Capture the cell that displays the provided text and extract its [X, Y] central coordinate. 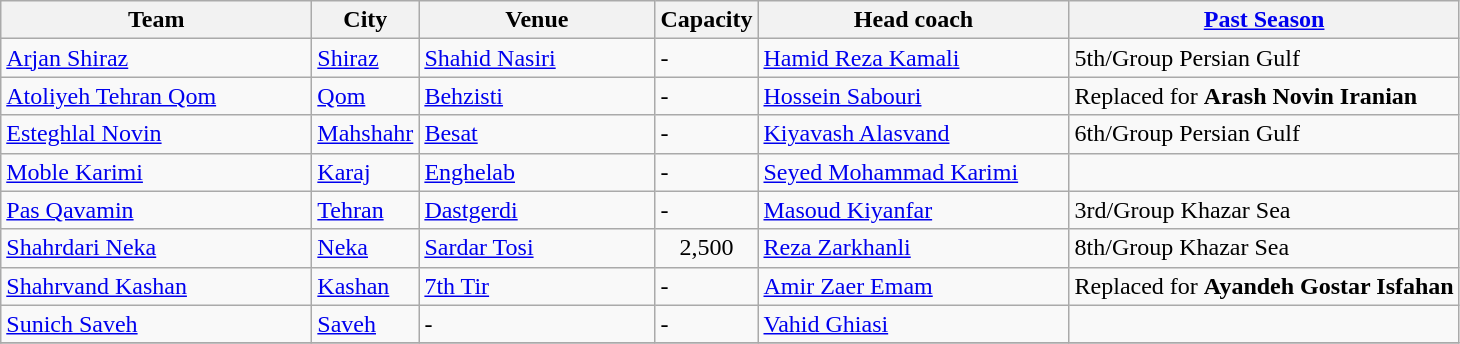
Past Season [1264, 20]
Behzisti [537, 96]
Pas Qavamin [156, 210]
Mahshahr [366, 134]
Neka [366, 248]
Masoud Kiyanfar [914, 210]
Vahid Ghiasi [914, 324]
Reza Zarkhanli [914, 248]
Shiraz [366, 58]
Atoliyeh Tehran Qom [156, 96]
City [366, 20]
Karaj [366, 172]
6th/Group Persian Gulf [1264, 134]
Shahrdari Neka [156, 248]
Hamid Reza Kamali [914, 58]
Besat [537, 134]
Amir Zaer Emam [914, 286]
2,500 [706, 248]
Sunich Saveh [156, 324]
Shahrvand Kashan [156, 286]
Saveh [366, 324]
8th/Group Khazar Sea [1264, 248]
Shahid Nasiri [537, 58]
Replaced for Ayandeh Gostar Isfahan [1264, 286]
Esteghlal Novin [156, 134]
Dastgerdi [537, 210]
Sardar Tosi [537, 248]
Venue [537, 20]
Kiyavash Alasvand [914, 134]
Arjan Shiraz [156, 58]
Moble Karimi [156, 172]
7th Tir [537, 286]
Replaced for Arash Novin Iranian [1264, 96]
Tehran [366, 210]
Head coach [914, 20]
Seyed Mohammad Karimi [914, 172]
Hossein Sabouri [914, 96]
Enghelab [537, 172]
Capacity [706, 20]
Qom [366, 96]
Team [156, 20]
3rd/Group Khazar Sea [1264, 210]
5th/Group Persian Gulf [1264, 58]
Kashan [366, 286]
